For the text-containing cell, return its midpoint in (X, Y) coordinate format. 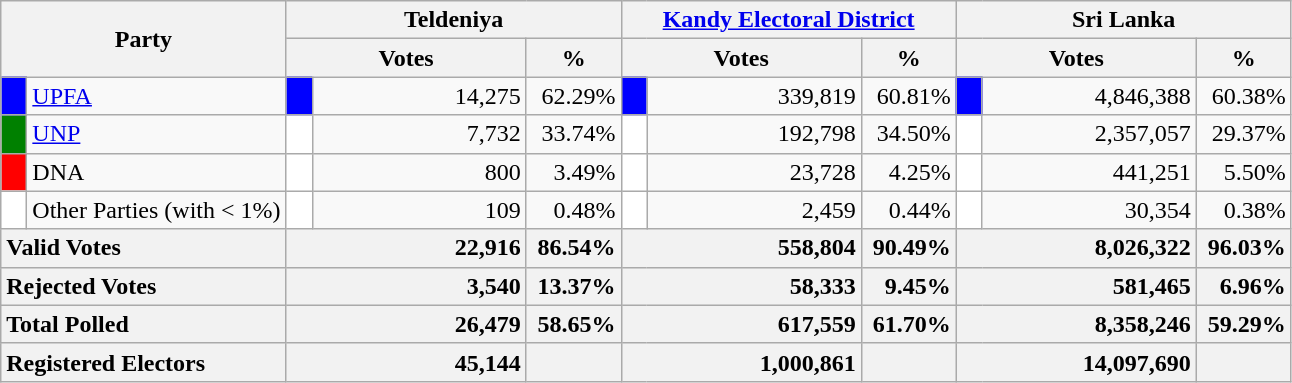
UPFA (156, 96)
62.29% (574, 96)
60.81% (908, 96)
Teldeniya (454, 20)
34.50% (908, 134)
9.45% (908, 286)
339,819 (754, 96)
Kandy Electoral District (788, 20)
192,798 (754, 134)
14,275 (419, 96)
58.65% (574, 324)
0.44% (908, 210)
22,916 (406, 248)
30,354 (1089, 210)
6.96% (1244, 286)
2,459 (754, 210)
33.74% (574, 134)
59.29% (1244, 324)
Other Parties (with < 1%) (156, 210)
58,333 (741, 286)
1,000,861 (741, 362)
3,540 (406, 286)
14,097,690 (1076, 362)
13.37% (574, 286)
0.38% (1244, 210)
Total Polled (144, 324)
7,732 (419, 134)
5.50% (1244, 172)
109 (419, 210)
45,144 (406, 362)
DNA (156, 172)
Valid Votes (144, 248)
26,479 (406, 324)
61.70% (908, 324)
23,728 (754, 172)
Registered Electors (144, 362)
86.54% (574, 248)
Sri Lanka (1124, 20)
581,465 (1076, 286)
Rejected Votes (144, 286)
2,357,057 (1089, 134)
96.03% (1244, 248)
0.48% (574, 210)
8,026,322 (1076, 248)
29.37% (1244, 134)
4.25% (908, 172)
4,846,388 (1089, 96)
800 (419, 172)
617,559 (741, 324)
441,251 (1089, 172)
3.49% (574, 172)
90.49% (908, 248)
Party (144, 39)
558,804 (741, 248)
8,358,246 (1076, 324)
UNP (156, 134)
60.38% (1244, 96)
